Pinpoint the cell where the given text exists, returning its (X, Y) midpoint coordinate. 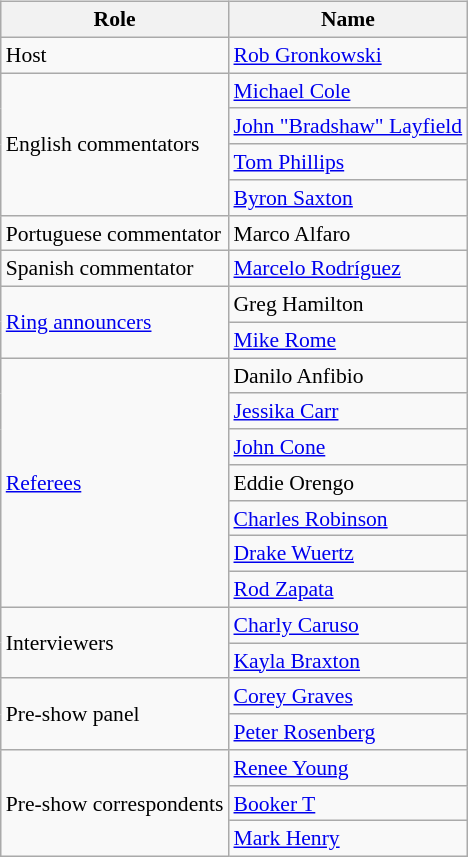
Corey Graves (348, 696)
Peter Rosenberg (348, 732)
Greg Hamilton (348, 305)
Referees (115, 482)
Renee Young (348, 768)
Michael Cole (348, 91)
Charly Caruso (348, 625)
Host (115, 55)
Danilo Anfibio (348, 376)
Pre-show panel (115, 714)
Mark Henry (348, 839)
Byron Saxton (348, 198)
Rod Zapata (348, 590)
Name (348, 20)
Kayla Braxton (348, 661)
Rob Gronkowski (348, 55)
Marco Alfaro (348, 233)
Booker T (348, 803)
Role (115, 20)
John Cone (348, 447)
Charles Robinson (348, 518)
English commentators (115, 144)
Eddie Orengo (348, 483)
Ring announcers (115, 322)
Marcelo Rodríguez (348, 269)
John "Bradshaw" Layfield (348, 126)
Pre-show correspondents (115, 804)
Drake Wuertz (348, 554)
Spanish commentator (115, 269)
Jessika Carr (348, 411)
Tom Phillips (348, 162)
Portuguese commentator (115, 233)
Interviewers (115, 642)
Mike Rome (348, 340)
